From the cell containing the given text, extract its center point as (x, y) coordinate. 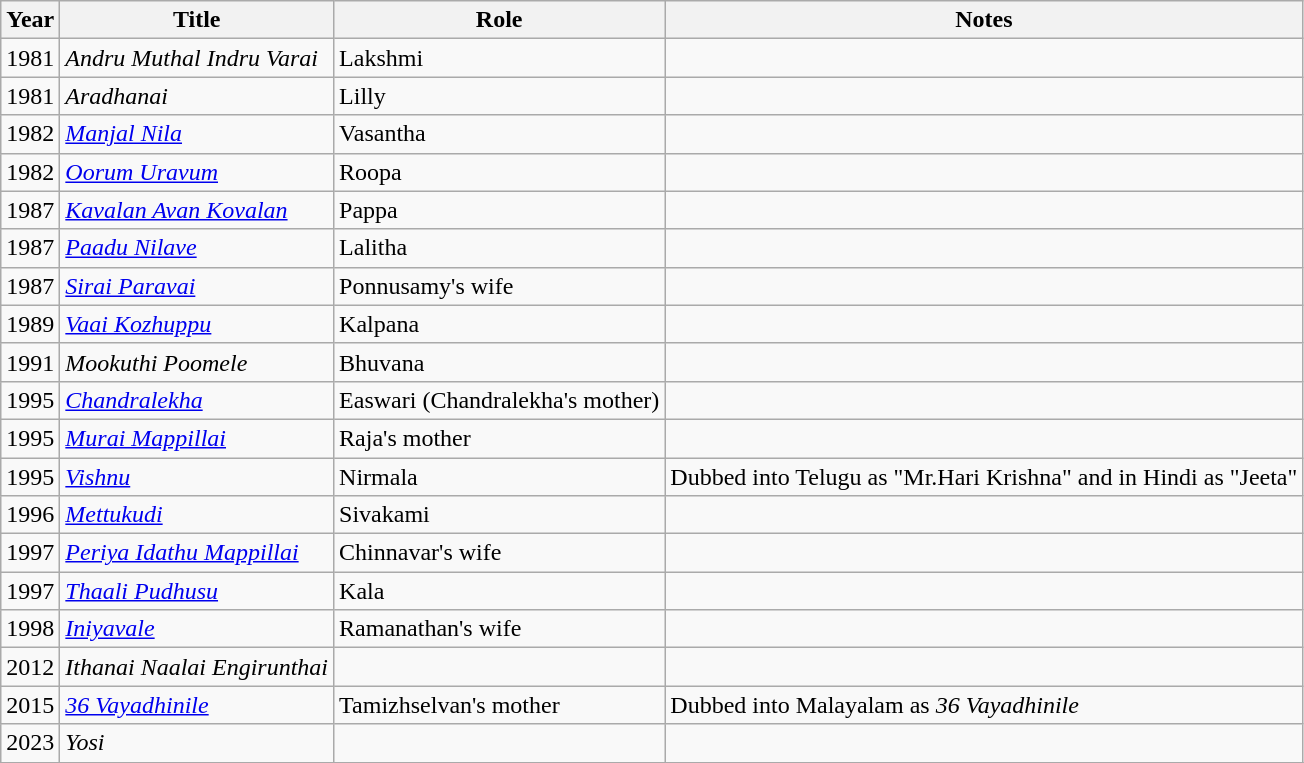
Andru Muthal Indru Varai (197, 58)
Ithanai Naalai Engirunthai (197, 667)
Paadu Nilave (197, 248)
2023 (30, 743)
Iniyavale (197, 629)
1996 (30, 515)
Kavalan Avan Kovalan (197, 210)
2015 (30, 705)
Kalpana (500, 324)
Lilly (500, 96)
Lakshmi (500, 58)
Role (500, 20)
Chinnavar's wife (500, 553)
1989 (30, 324)
Manjal Nila (197, 134)
Raja's mother (500, 438)
Bhuvana (500, 362)
Dubbed into Malayalam as 36 Vayadhinile (984, 705)
Roopa (500, 172)
Ponnusamy's wife (500, 286)
2012 (30, 667)
Mookuthi Poomele (197, 362)
Easwari (Chandralekha's mother) (500, 400)
Murai Mappillai (197, 438)
Sivakami (500, 515)
Periya Idathu Mappillai (197, 553)
1998 (30, 629)
Pappa (500, 210)
Oorum Uravum (197, 172)
Ramanathan's wife (500, 629)
Tamizhselvan's mother (500, 705)
Vishnu (197, 477)
Thaali Pudhusu (197, 591)
Nirmala (500, 477)
Title (197, 20)
Sirai Paravai (197, 286)
Vasantha (500, 134)
1991 (30, 362)
Yosi (197, 743)
Lalitha (500, 248)
Vaai Kozhuppu (197, 324)
Dubbed into Telugu as "Mr.Hari Krishna" and in Hindi as "Jeeta" (984, 477)
Aradhanai (197, 96)
Notes (984, 20)
Mettukudi (197, 515)
Chandralekha (197, 400)
36 Vayadhinile (197, 705)
Year (30, 20)
Kala (500, 591)
